Output the (X, Y) coordinate of the center of the cell containing the given text.  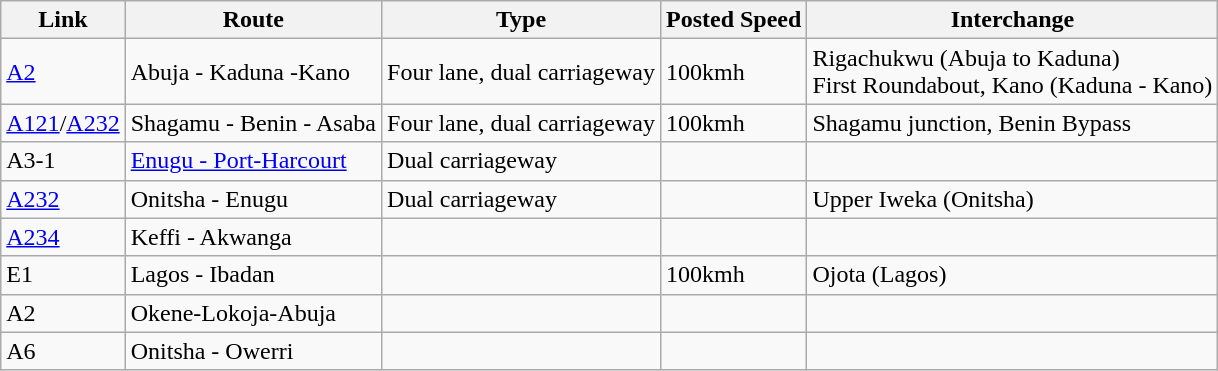
Type (522, 20)
A232 (63, 199)
Enugu - Port-Harcourt (253, 161)
Shagamu junction, Benin Bypass (1012, 123)
A121/A232 (63, 123)
Onitsha - Enugu (253, 199)
Posted Speed (733, 20)
Okene-Lokoja-Abuja (253, 313)
A234 (63, 237)
Interchange (1012, 20)
Keffi - Akwanga (253, 237)
E1 (63, 275)
Lagos - Ibadan (253, 275)
A6 (63, 351)
Route (253, 20)
Onitsha - Owerri (253, 351)
Rigachukwu (Abuja to Kaduna)First Roundabout, Kano (Kaduna - Kano) (1012, 72)
Ojota (Lagos) (1012, 275)
Abuja - Kaduna -Kano (253, 72)
Link (63, 20)
Shagamu - Benin - Asaba (253, 123)
A3-1 (63, 161)
Upper Iweka (Onitsha) (1012, 199)
